For the text-containing cell, return its midpoint in (X, Y) coordinate format. 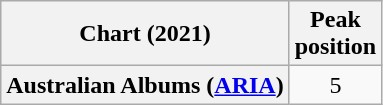
Chart (2021) (145, 34)
5 (335, 85)
Australian Albums (ARIA) (145, 85)
Peakposition (335, 34)
